Provide the (x, y) coordinate of the cell's center where the given text is located.  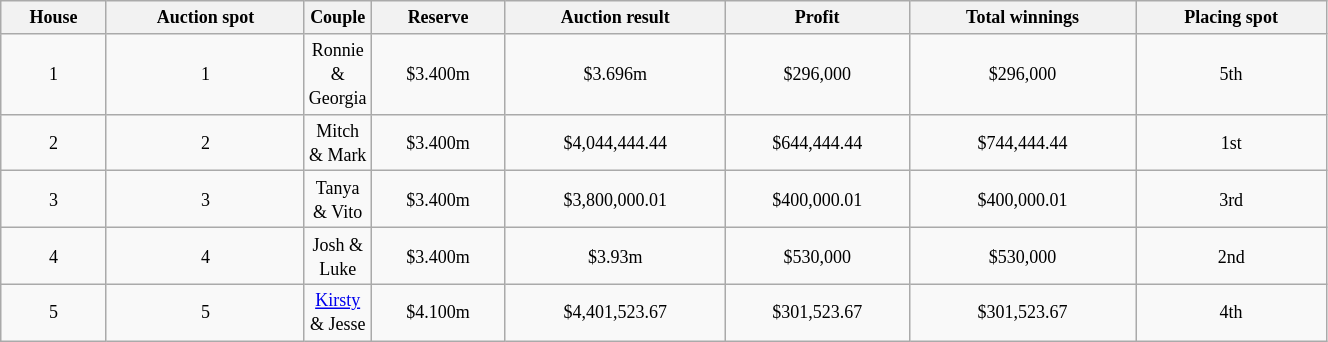
$3,800,000.01 (615, 200)
Profit (817, 18)
Auction spot (205, 18)
House (54, 18)
Mitch & Mark (337, 142)
Reserve (438, 18)
Tanya & Vito (337, 200)
$744,444.44 (1022, 142)
$4,401,523.67 (615, 312)
Ronnie & Georgia (337, 74)
3rd (1232, 200)
1st (1232, 142)
$4.100m (438, 312)
Total winnings (1022, 18)
Auction result (615, 18)
Couple (337, 18)
$644,444.44 (817, 142)
$3.93m (615, 256)
2nd (1232, 256)
Placing spot (1232, 18)
4th (1232, 312)
Kirsty & Jesse (337, 312)
$4,044,444.44 (615, 142)
$3.696m (615, 74)
Josh & Luke (337, 256)
5th (1232, 74)
